Output the [X, Y] coordinate of the center of the cell containing the given text.  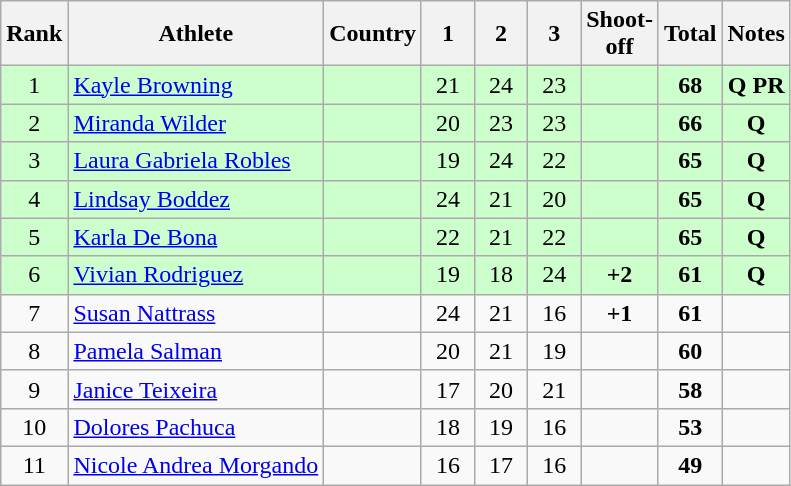
Nicole Andrea Morgando [196, 465]
68 [690, 85]
9 [34, 389]
5 [34, 237]
4 [34, 199]
Country [373, 34]
49 [690, 465]
10 [34, 427]
Miranda Wilder [196, 123]
Notes [756, 34]
6 [34, 275]
Karla De Bona [196, 237]
+2 [620, 275]
Laura Gabriela Robles [196, 161]
Athlete [196, 34]
8 [34, 351]
58 [690, 389]
Vivian Rodriguez [196, 275]
Dolores Pachuca [196, 427]
53 [690, 427]
Pamela Salman [196, 351]
Q PR [756, 85]
66 [690, 123]
Lindsay Boddez [196, 199]
Susan Nattrass [196, 313]
11 [34, 465]
Janice Teixeira [196, 389]
Total [690, 34]
+1 [620, 313]
7 [34, 313]
60 [690, 351]
Kayle Browning [196, 85]
Shoot-off [620, 34]
Rank [34, 34]
